Detect which cell encompasses the target text, then output its [X, Y] center coordinate. 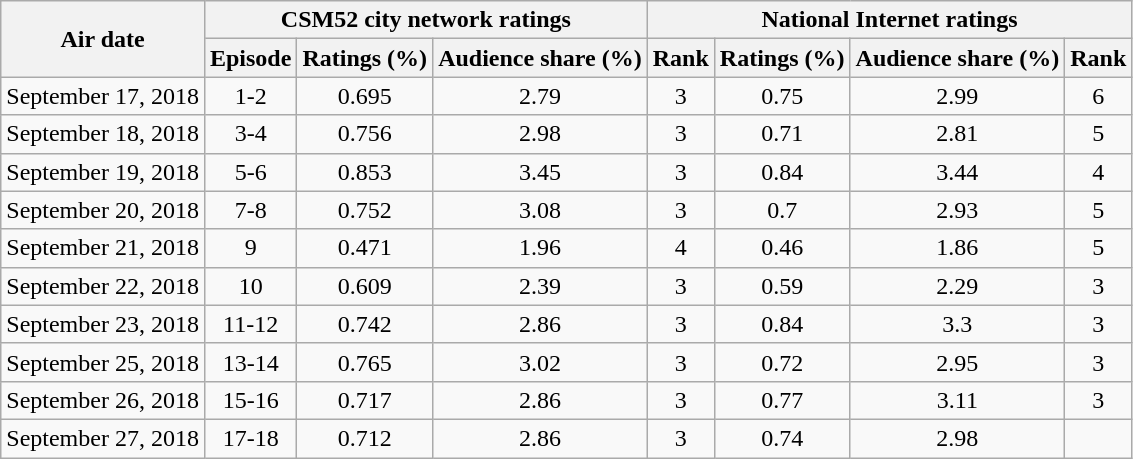
0.74 [782, 438]
0.765 [365, 362]
5-6 [250, 172]
2.39 [540, 286]
3-4 [250, 134]
September 22, 2018 [103, 286]
0.752 [365, 210]
1-2 [250, 96]
0.59 [782, 286]
0.471 [365, 248]
3.3 [958, 324]
3.08 [540, 210]
10 [250, 286]
0.742 [365, 324]
0.609 [365, 286]
0.717 [365, 400]
September 25, 2018 [103, 362]
0.71 [782, 134]
0.712 [365, 438]
7-8 [250, 210]
0.7 [782, 210]
11-12 [250, 324]
September 19, 2018 [103, 172]
17-18 [250, 438]
September 18, 2018 [103, 134]
September 20, 2018 [103, 210]
3.45 [540, 172]
2.95 [958, 362]
0.72 [782, 362]
September 17, 2018 [103, 96]
15-16 [250, 400]
2.93 [958, 210]
National Internet ratings [890, 20]
0.853 [365, 172]
September 26, 2018 [103, 400]
9 [250, 248]
3.02 [540, 362]
Air date [103, 39]
0.695 [365, 96]
0.46 [782, 248]
September 27, 2018 [103, 438]
13-14 [250, 362]
2.81 [958, 134]
0.77 [782, 400]
1.86 [958, 248]
Episode [250, 58]
2.99 [958, 96]
1.96 [540, 248]
2.29 [958, 286]
3.44 [958, 172]
September 21, 2018 [103, 248]
0.75 [782, 96]
September 23, 2018 [103, 324]
CSM52 city network ratings [426, 20]
3.11 [958, 400]
2.79 [540, 96]
6 [1098, 96]
0.756 [365, 134]
